Extract the [X, Y] coordinate from the center of the cell holding the provided text.  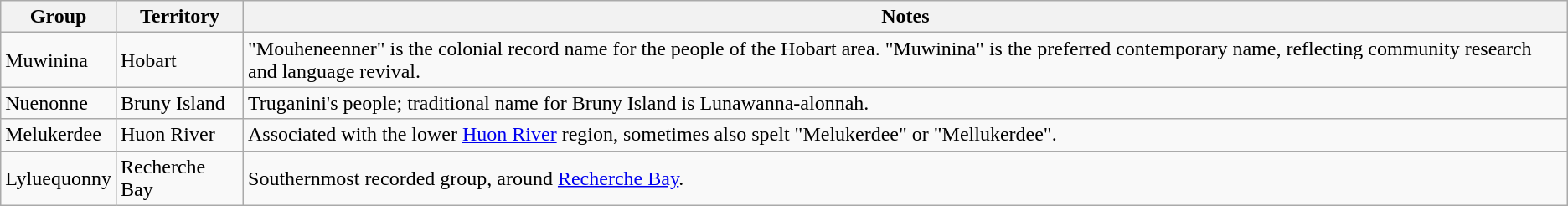
Southernmost recorded group, around Recherche Bay. [906, 178]
Group [59, 17]
Truganini's people; traditional name for Bruny Island is Lunawanna-alonnah. [906, 103]
Muwinina [59, 60]
Melukerdee [59, 135]
Lyluequonny [59, 178]
Bruny Island [179, 103]
Notes [906, 17]
Associated with the lower Huon River region, sometimes also spelt "Melukerdee" or "Mellukerdee". [906, 135]
Hobart [179, 60]
Huon River [179, 135]
Recherche Bay [179, 178]
Territory [179, 17]
Nuenonne [59, 103]
